Identify which cell holds the provided text, then report its [X, Y] central coordinate. 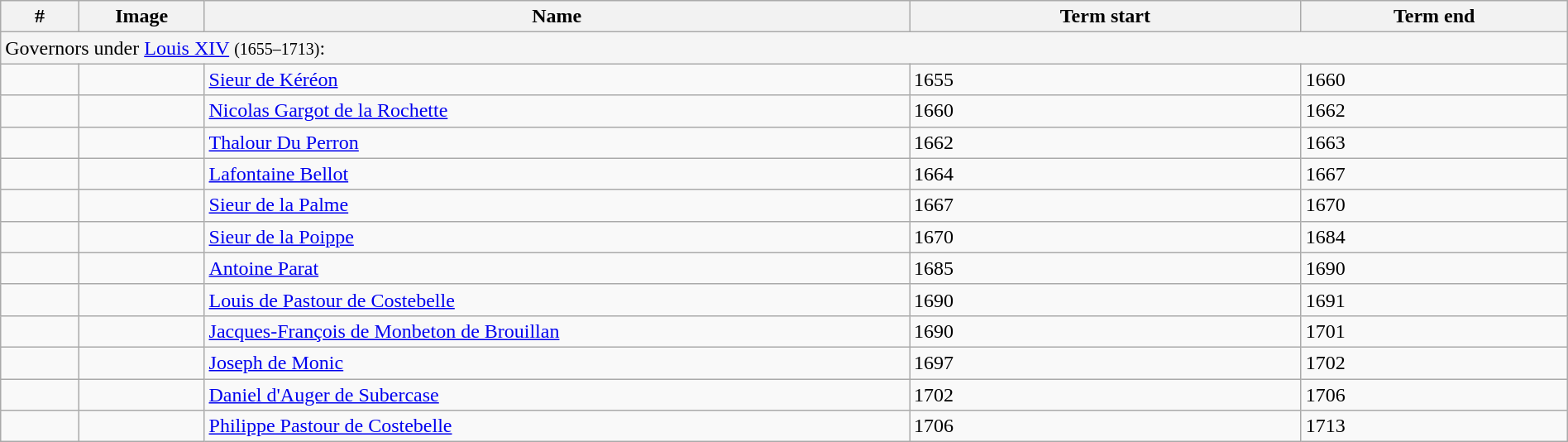
Thalour Du Perron [557, 142]
1663 [1434, 142]
1684 [1434, 237]
Name [557, 17]
1691 [1434, 300]
1655 [1106, 79]
Nicolas Gargot de la Rochette [557, 111]
Term start [1106, 17]
Antoine Parat [557, 268]
Sieur de Kéréon [557, 79]
Daniel d'Auger de Subercase [557, 395]
1697 [1106, 363]
Governors under Louis XIV (1655–1713): [784, 48]
Lafontaine Bellot [557, 174]
Joseph de Monic [557, 363]
# [40, 17]
Sieur de la Palme [557, 205]
1664 [1106, 174]
1713 [1434, 426]
Philippe Pastour de Costebelle [557, 426]
Sieur de la Poippe [557, 237]
Louis de Pastour de Costebelle [557, 300]
1701 [1434, 331]
Jacques-François de Monbeton de Brouillan [557, 331]
1685 [1106, 268]
Term end [1434, 17]
Image [141, 17]
